Return (x, y) of the center of cell containing provided text 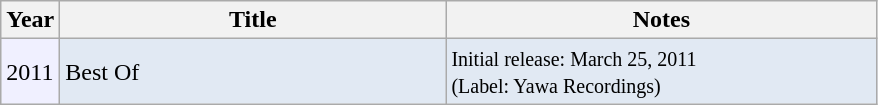
2011 (30, 72)
Notes (662, 20)
Best Of (253, 72)
Initial release: March 25, 2011(Label: Yawa Recordings) (662, 72)
Year (30, 20)
Title (253, 20)
